Extract the (x, y) coordinate from the center of the cell holding the provided text.  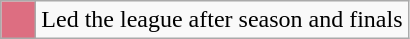
Led the league after season and finals (222, 20)
